Output the (X, Y) coordinate of the center of the cell containing the given text.  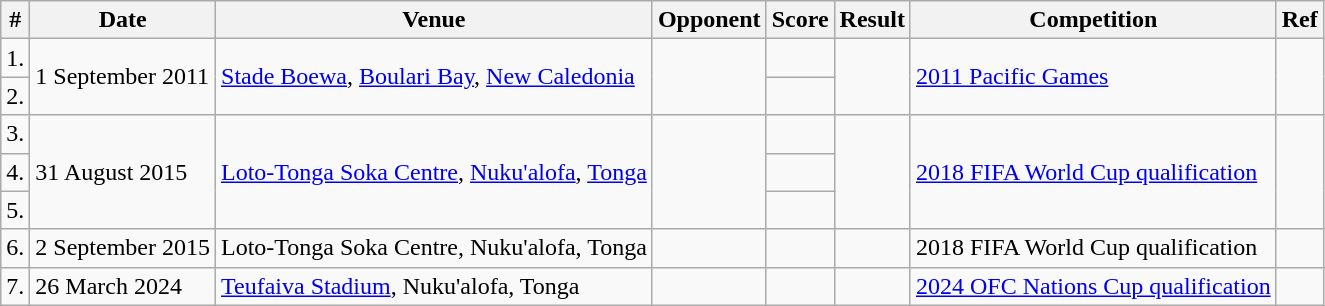
Stade Boewa, Boulari Bay, New Caledonia (434, 77)
2. (16, 96)
6. (16, 248)
Competition (1093, 20)
Venue (434, 20)
Ref (1300, 20)
Teufaiva Stadium, Nuku'alofa, Tonga (434, 286)
Date (123, 20)
2 September 2015 (123, 248)
2024 OFC Nations Cup qualification (1093, 286)
1 September 2011 (123, 77)
31 August 2015 (123, 172)
3. (16, 134)
4. (16, 172)
# (16, 20)
1. (16, 58)
7. (16, 286)
Opponent (709, 20)
2011 Pacific Games (1093, 77)
5. (16, 210)
Result (872, 20)
26 March 2024 (123, 286)
Score (800, 20)
